Determine the [X, Y] coordinate at the center of the cell enclosing the given text.  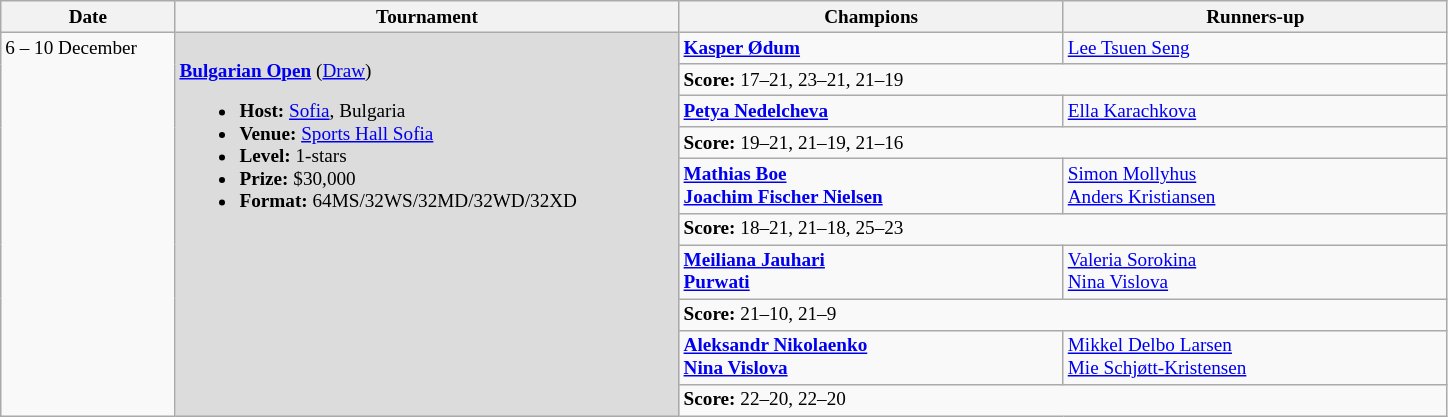
Champions [871, 17]
Mikkel Delbo Larsen Mie Schjøtt-Kristensen [1255, 357]
Score: 19–21, 21–19, 21–16 [1063, 143]
6 – 10 December [88, 224]
Mathias Boe Joachim Fischer Nielsen [871, 186]
Ella Karachkova [1255, 111]
Score: 17–21, 23–21, 21–19 [1063, 80]
Aleksandr Nikolaenko Nina Vislova [871, 357]
Petya Nedelcheva [871, 111]
Score: 22–20, 22–20 [1063, 400]
Valeria Sorokina Nina Vislova [1255, 272]
Date [88, 17]
Score: 18–21, 21–18, 25–23 [1063, 229]
Bulgarian Open (Draw)Host: Sofia, BulgariaVenue: Sports Hall SofiaLevel: 1-starsPrize: $30,000Format: 64MS/32WS/32MD/32WD/32XD [427, 224]
Simon Mollyhus Anders Kristiansen [1255, 186]
Lee Tsuen Seng [1255, 48]
Score: 21–10, 21–9 [1063, 315]
Tournament [427, 17]
Meiliana Jauhari Purwati [871, 272]
Runners-up [1255, 17]
Kasper Ødum [871, 48]
